Return the [X, Y] coordinate for the center point of the cell that contains the specified text.  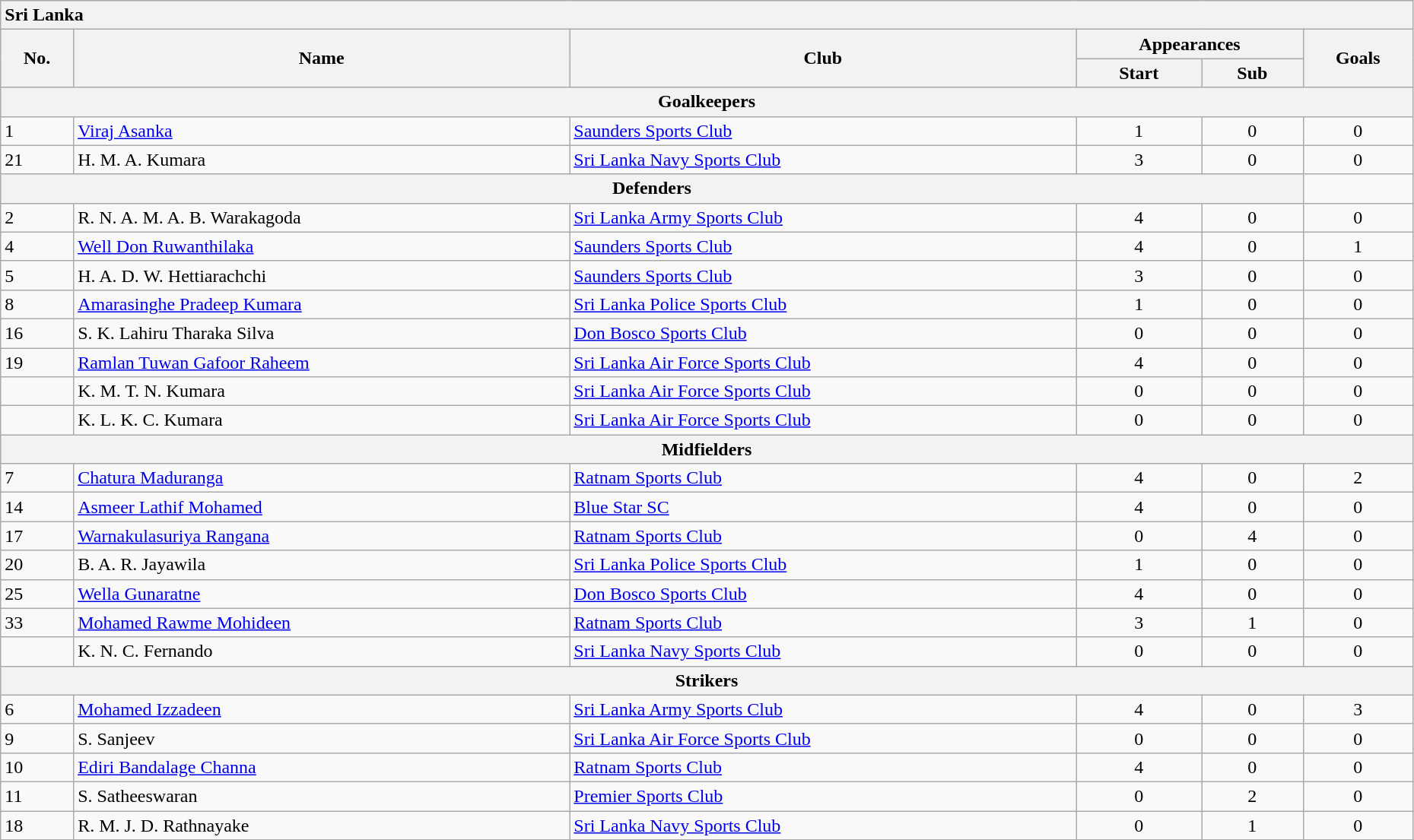
Mohamed Rawme Mohideen [322, 623]
16 [37, 333]
R. N. A. M. A. B. Warakagoda [322, 217]
Sub [1253, 73]
K. L. K. C. Kumara [322, 420]
B. A. R. Jayawila [322, 565]
5 [37, 275]
9 [37, 738]
8 [37, 304]
18 [37, 825]
Chatura Maduranga [322, 478]
11 [37, 796]
Blue Star SC [823, 507]
Start [1139, 73]
Goals [1358, 59]
S. Sanjeev [322, 738]
7 [37, 478]
25 [37, 594]
Name [322, 59]
H. A. D. W. Hettiarachchi [322, 275]
Wella Gunaratne [322, 594]
No. [37, 59]
Midfielders [707, 449]
Appearances [1190, 44]
K. M. T. N. Kumara [322, 391]
Premier Sports Club [823, 796]
6 [37, 709]
S. Satheeswaran [322, 796]
21 [37, 160]
Amarasinghe Pradeep Kumara [322, 304]
Viraj Asanka [322, 131]
R. M. J. D. Rathnayake [322, 825]
Strikers [707, 680]
Defenders [652, 189]
19 [37, 363]
Asmeer Lathif Mohamed [322, 507]
Ramlan Tuwan Gafoor Raheem [322, 363]
H. M. A. Kumara [322, 160]
17 [37, 536]
Ediri Bandalage Channa [322, 767]
K. N. C. Fernando [322, 651]
Sri Lanka [707, 15]
Goalkeepers [707, 102]
Mohamed Izzadeen [322, 709]
14 [37, 507]
33 [37, 623]
10 [37, 767]
Warnakulasuriya Rangana [322, 536]
20 [37, 565]
S. K. Lahiru Tharaka Silva [322, 333]
Well Don Ruwanthilaka [322, 246]
Club [823, 59]
